Find where the given text appears and provide that cell's center as (x, y) coordinate. 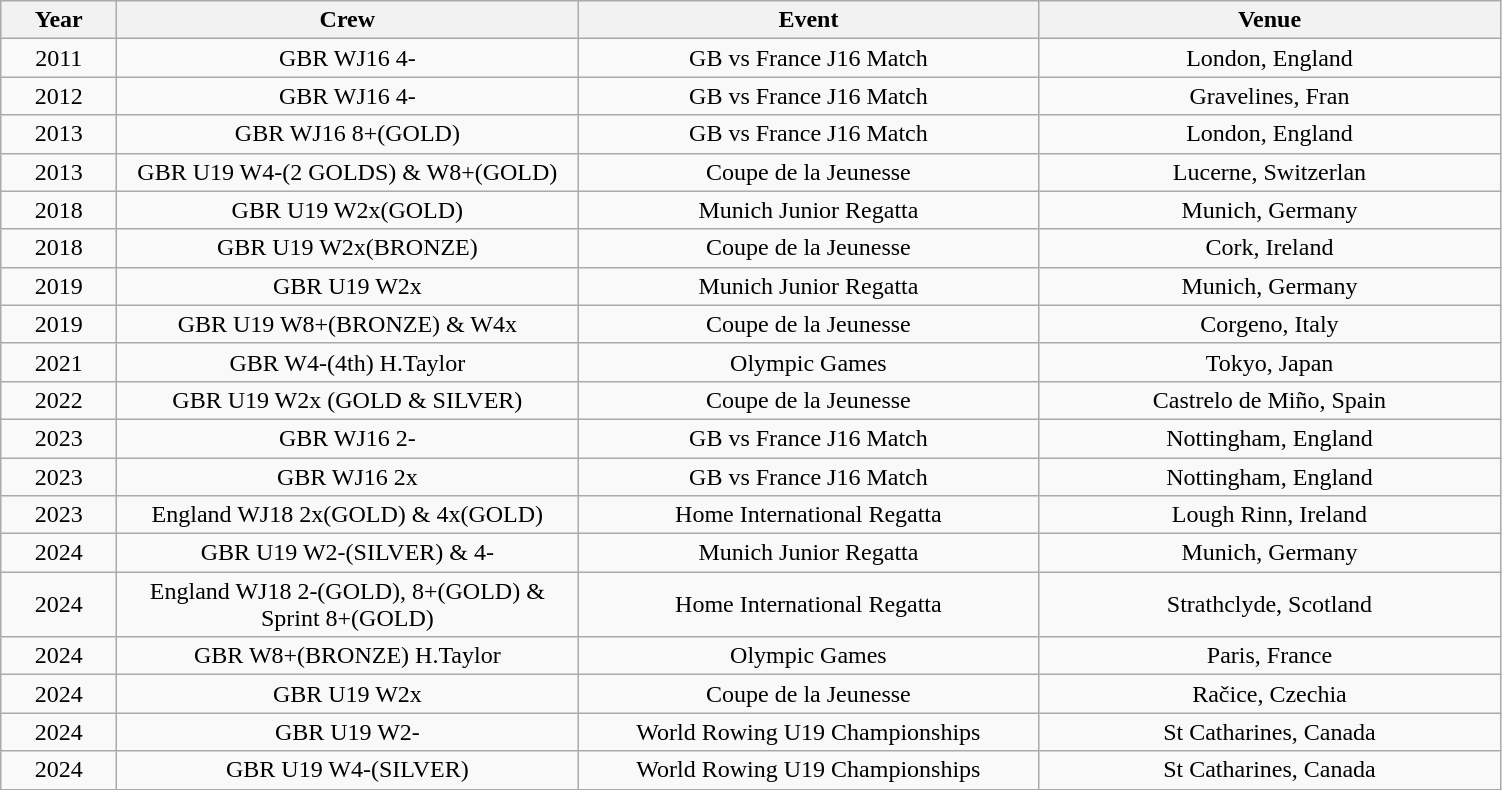
England WJ18 2-(GOLD), 8+(GOLD) & Sprint 8+(GOLD) (348, 604)
2011 (59, 58)
GBR U19 W4-(2 GOLDS) & W8+(GOLD) (348, 172)
GBR U19 W4-(SILVER) (348, 770)
Year (59, 20)
Gravelines, Fran (1270, 96)
Corgeno, Italy (1270, 324)
Lough Rinn, Ireland (1270, 515)
GBR U19 W2x(GOLD) (348, 210)
Lucerne, Switzerlan (1270, 172)
GBR U19 W2- (348, 732)
2022 (59, 400)
Event (808, 20)
2021 (59, 362)
GBR WJ16 2x (348, 477)
GBR U19 W8+(BRONZE) & W4x (348, 324)
GBR W4-(4th) H.Taylor (348, 362)
Strathclyde, Scotland (1270, 604)
Crew (348, 20)
GBR U19 W2-(SILVER) & 4- (348, 553)
GBR U19 W2x(BRONZE) (348, 248)
Castrelo de Miño, Spain (1270, 400)
GBR WJ16 8+(GOLD) (348, 134)
GBR U19 W2x (GOLD & SILVER) (348, 400)
England WJ18 2x(GOLD) & 4x(GOLD) (348, 515)
GBR WJ16 2- (348, 438)
2012 (59, 96)
Tokyo, Japan (1270, 362)
Venue (1270, 20)
Paris, France (1270, 656)
Cork, Ireland (1270, 248)
Račice, Czechia (1270, 694)
GBR W8+(BRONZE) H.Taylor (348, 656)
